Locate the cell with the specified text and output its [x, y] center coordinate. 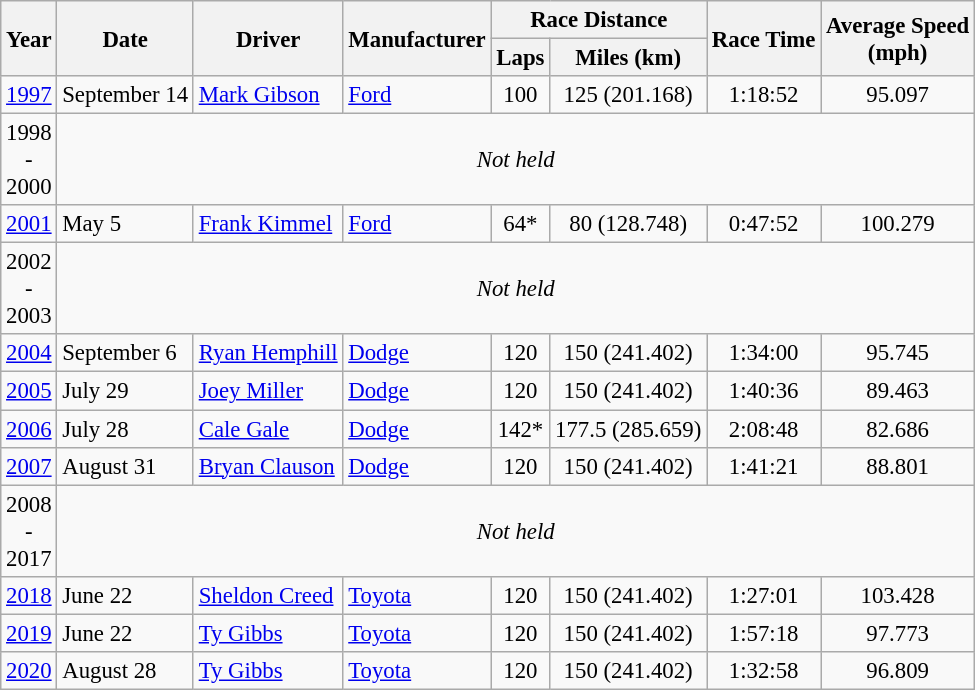
Ryan Hemphill [268, 353]
103.428 [898, 595]
Frank Kimmel [268, 224]
Joey Miller [268, 391]
August 28 [125, 671]
July 28 [125, 429]
Cale Gale [268, 429]
Race Time [764, 38]
Mark Gibson [268, 95]
2020 [29, 671]
80 (128.748) [628, 224]
97.773 [898, 633]
64* [520, 224]
September 14 [125, 95]
Sheldon Creed [268, 595]
0:47:52 [764, 224]
Driver [268, 38]
2006 [29, 429]
177.5 (285.659) [628, 429]
2005 [29, 391]
89.463 [898, 391]
Average Speed(mph) [898, 38]
Race Distance [599, 20]
125 (201.168) [628, 95]
1:41:21 [764, 466]
82.686 [898, 429]
95.097 [898, 95]
2007 [29, 466]
2018 [29, 595]
May 5 [125, 224]
Miles (km) [628, 58]
1998-2000 [29, 160]
2002-2003 [29, 289]
96.809 [898, 671]
1:18:52 [764, 95]
Manufacturer [417, 38]
2008-2017 [29, 531]
1:57:18 [764, 633]
1:34:00 [764, 353]
1997 [29, 95]
Year [29, 38]
100.279 [898, 224]
1:32:58 [764, 671]
Laps [520, 58]
August 31 [125, 466]
Bryan Clauson [268, 466]
88.801 [898, 466]
1:40:36 [764, 391]
2019 [29, 633]
September 6 [125, 353]
100 [520, 95]
Date [125, 38]
95.745 [898, 353]
2004 [29, 353]
2:08:48 [764, 429]
2001 [29, 224]
142* [520, 429]
July 29 [125, 391]
1:27:01 [764, 595]
